Return [X, Y] of the center of cell containing provided text 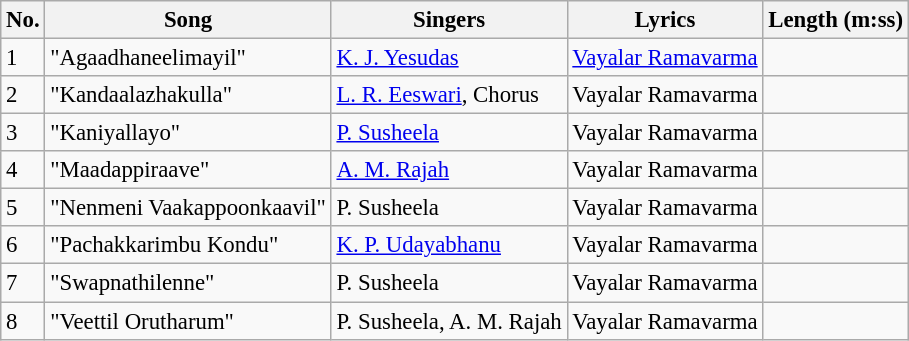
2 [23, 95]
K. J. Yesudas [449, 58]
Song [188, 20]
K. P. Udayabhanu [449, 245]
5 [23, 208]
"Pachakkarimbu Kondu" [188, 245]
L. R. Eeswari, Chorus [449, 95]
"Kaniyallayo" [188, 133]
P. Susheela, A. M. Rajah [449, 321]
No. [23, 20]
"Swapnathilenne" [188, 283]
4 [23, 170]
"Kandaalazhakulla" [188, 95]
7 [23, 283]
"Maadappiraave" [188, 170]
Length (m:ss) [836, 20]
"Agaadhaneelimayil" [188, 58]
8 [23, 321]
6 [23, 245]
A. M. Rajah [449, 170]
"Nenmeni Vaakappoonkaavil" [188, 208]
3 [23, 133]
"Veettil Orutharum" [188, 321]
Singers [449, 20]
1 [23, 58]
Lyrics [665, 20]
